Capture the cell that displays the provided text and extract its [X, Y] central coordinate. 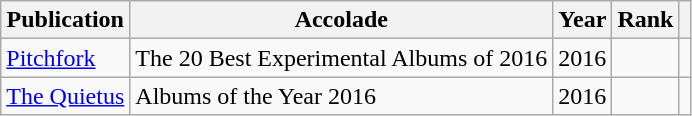
Year [582, 20]
Albums of the Year 2016 [342, 96]
Rank [646, 20]
Pitchfork [66, 58]
Accolade [342, 20]
The 20 Best Experimental Albums of 2016 [342, 58]
Publication [66, 20]
The Quietus [66, 96]
